Find where the given text appears and provide that cell's center as (X, Y) coordinate. 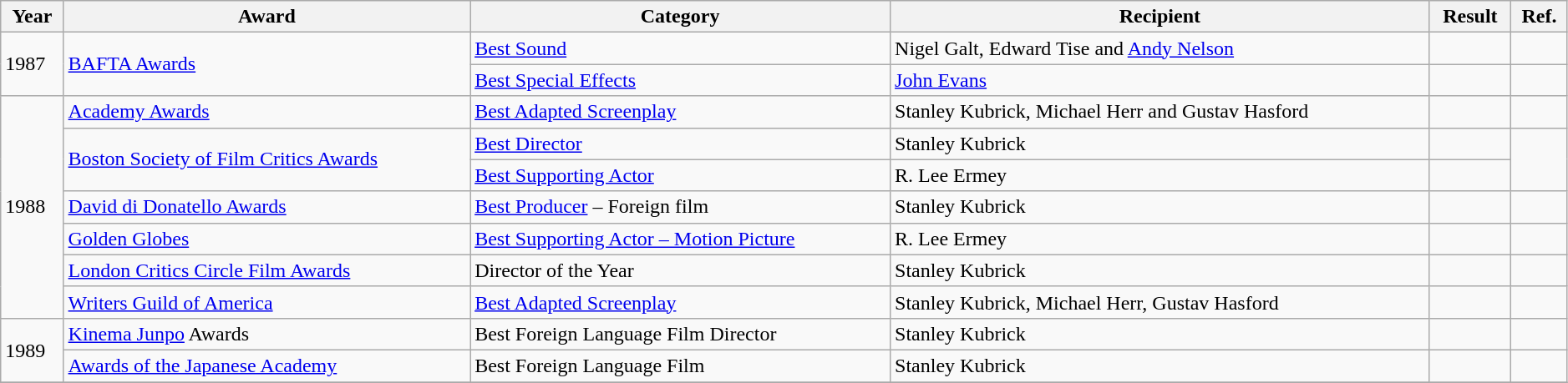
Nigel Galt, Edward Tise and Andy Nelson (1160, 48)
Best Foreign Language Film (680, 365)
Academy Awards (267, 112)
Best Producer – Foreign film (680, 207)
John Evans (1160, 80)
Ref. (1540, 17)
Kinema Junpo Awards (267, 334)
Stanley Kubrick, Michael Herr and Gustav Hasford (1160, 112)
1987 (32, 64)
Best Supporting Actor (680, 175)
Stanley Kubrick, Michael Herr, Gustav Hasford (1160, 302)
Writers Guild of America (267, 302)
Boston Society of Film Critics Awards (267, 159)
Best Foreign Language Film Director (680, 334)
1988 (32, 207)
Year (32, 17)
Award (267, 17)
David di Donatello Awards (267, 207)
Best Supporting Actor – Motion Picture (680, 239)
Awards of the Japanese Academy (267, 365)
Category (680, 17)
Result (1470, 17)
Best Special Effects (680, 80)
Recipient (1160, 17)
1989 (32, 350)
Director of the Year (680, 270)
BAFTA Awards (267, 64)
Golden Globes (267, 239)
Best Director (680, 144)
Best Sound (680, 48)
London Critics Circle Film Awards (267, 270)
